Scan for the cell matching the given text and deliver its [X, Y] coordinate at center. 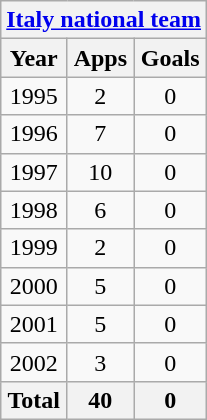
10 [100, 172]
40 [100, 400]
7 [100, 134]
2002 [34, 362]
Italy national team [104, 20]
1996 [34, 134]
Goals [170, 58]
1995 [34, 96]
2001 [34, 324]
Apps [100, 58]
1999 [34, 248]
6 [100, 210]
2000 [34, 286]
1997 [34, 172]
Total [34, 400]
3 [100, 362]
1998 [34, 210]
Year [34, 58]
